Provide the (X, Y) coordinate of the cell's center where the given text is located.  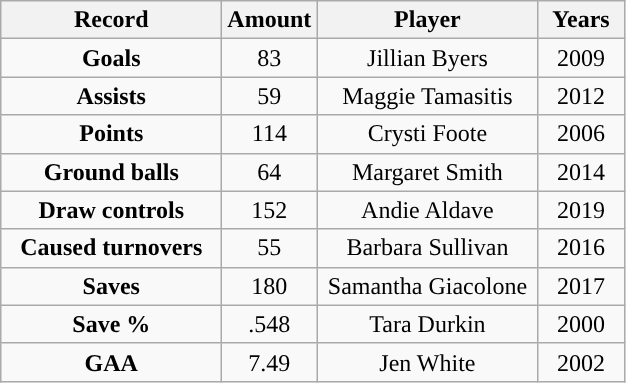
Ground balls (112, 172)
2019 (581, 210)
Jillian Byers (428, 58)
Andie Aldave (428, 210)
Draw controls (112, 210)
.548 (270, 324)
Samantha Giacolone (428, 286)
Saves (112, 286)
7.49 (270, 362)
Goals (112, 58)
2012 (581, 96)
Maggie Tamasitis (428, 96)
Amount (270, 20)
2017 (581, 286)
Save % (112, 324)
Assists (112, 96)
Jen White (428, 362)
2016 (581, 248)
152 (270, 210)
Tara Durkin (428, 324)
2006 (581, 134)
83 (270, 58)
114 (270, 134)
2002 (581, 362)
Margaret Smith (428, 172)
Player (428, 20)
Crysti Foote (428, 134)
Caused turnovers (112, 248)
2014 (581, 172)
2000 (581, 324)
Record (112, 20)
180 (270, 286)
Barbara Sullivan (428, 248)
59 (270, 96)
Points (112, 134)
55 (270, 248)
Years (581, 20)
2009 (581, 58)
GAA (112, 362)
64 (270, 172)
